Capture the cell that displays the provided text and extract its (X, Y) central coordinate. 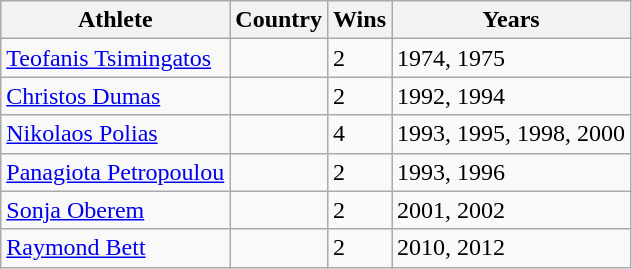
Athlete (116, 20)
1974, 1975 (512, 58)
1993, 1995, 1998, 2000 (512, 134)
2010, 2012 (512, 248)
2001, 2002 (512, 210)
Sonja Oberem (116, 210)
1992, 1994 (512, 96)
4 (360, 134)
Wins (360, 20)
Christos Dumas (116, 96)
Raymond Bett (116, 248)
Panagiota Petropoulou (116, 172)
Teofanis Tsimingatos (116, 58)
Nikolaos Polias (116, 134)
Country (279, 20)
1993, 1996 (512, 172)
Years (512, 20)
